Identify which cell holds the provided text, then report its [x, y] central coordinate. 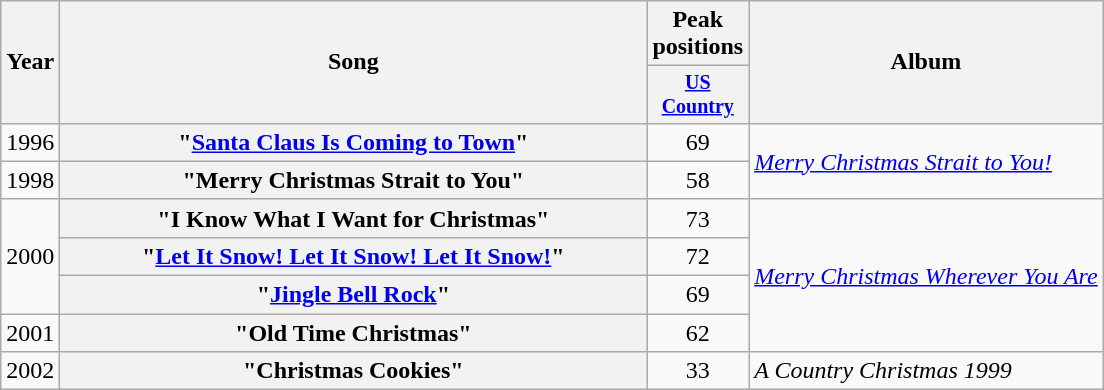
"Santa Claus Is Coming to Town" [354, 142]
1996 [30, 142]
33 [698, 371]
"Christmas Cookies" [354, 371]
US Country [698, 94]
2000 [30, 256]
"I Know What I Want for Christmas" [354, 218]
Year [30, 62]
Merry Christmas Wherever You Are [926, 275]
Merry Christmas Strait to You! [926, 161]
Album [926, 62]
Song [354, 62]
1998 [30, 180]
62 [698, 333]
"Let It Snow! Let It Snow! Let It Snow!" [354, 256]
2001 [30, 333]
72 [698, 256]
2002 [30, 371]
Peak positions [698, 34]
A Country Christmas 1999 [926, 371]
"Old Time Christmas" [354, 333]
"Jingle Bell Rock" [354, 295]
73 [698, 218]
"Merry Christmas Strait to You" [354, 180]
58 [698, 180]
